Determine the [X, Y] coordinate at the center of the cell enclosing the given text.  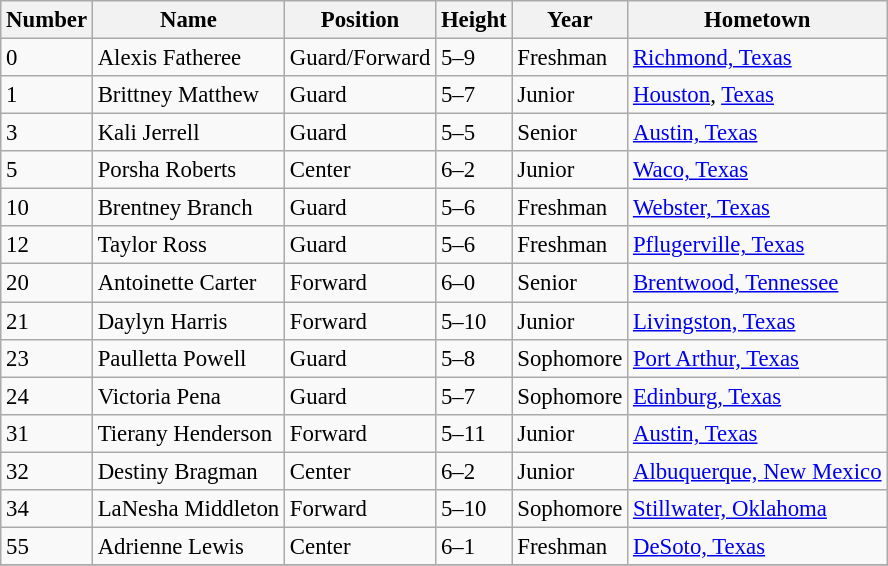
32 [47, 471]
Name [188, 20]
Brittney Matthew [188, 95]
24 [47, 396]
Albuquerque, New Mexico [758, 471]
Number [47, 20]
Stillwater, Oklahoma [758, 509]
3 [47, 133]
Livingston, Texas [758, 321]
10 [47, 208]
Year [570, 20]
6–0 [474, 283]
21 [47, 321]
Porsha Roberts [188, 170]
Position [360, 20]
DeSoto, Texas [758, 546]
Brentwood, Tennessee [758, 283]
Kali Jerrell [188, 133]
5 [47, 170]
Edinburg, Texas [758, 396]
Port Arthur, Texas [758, 358]
Daylyn Harris [188, 321]
31 [47, 433]
Paulletta Powell [188, 358]
Tierany Henderson [188, 433]
LaNesha Middleton [188, 509]
Waco, Texas [758, 170]
Destiny Bragman [188, 471]
Pflugerville, Texas [758, 245]
Webster, Texas [758, 208]
Houston, Texas [758, 95]
Alexis Fatheree [188, 58]
Hometown [758, 20]
5–11 [474, 433]
Height [474, 20]
Adrienne Lewis [188, 546]
Victoria Pena [188, 396]
0 [47, 58]
Brentney Branch [188, 208]
1 [47, 95]
5–9 [474, 58]
20 [47, 283]
6–1 [474, 546]
5–8 [474, 358]
23 [47, 358]
12 [47, 245]
Guard/Forward [360, 58]
Taylor Ross [188, 245]
Antoinette Carter [188, 283]
34 [47, 509]
55 [47, 546]
5–5 [474, 133]
Richmond, Texas [758, 58]
